Detect which cell encompasses the target text, then output its [x, y] center coordinate. 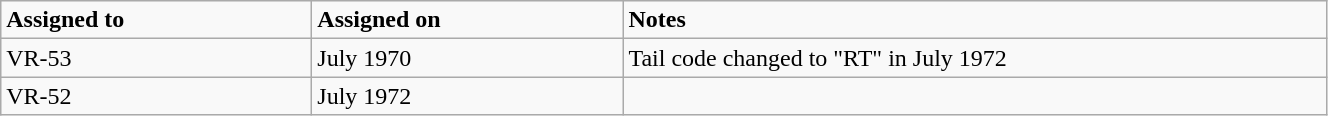
Notes [975, 20]
July 1970 [468, 58]
Assigned on [468, 20]
Assigned to [156, 20]
VR-53 [156, 58]
July 1972 [468, 96]
Tail code changed to "RT" in July 1972 [975, 58]
VR-52 [156, 96]
